From the cell containing the given text, extract its center point as [X, Y] coordinate. 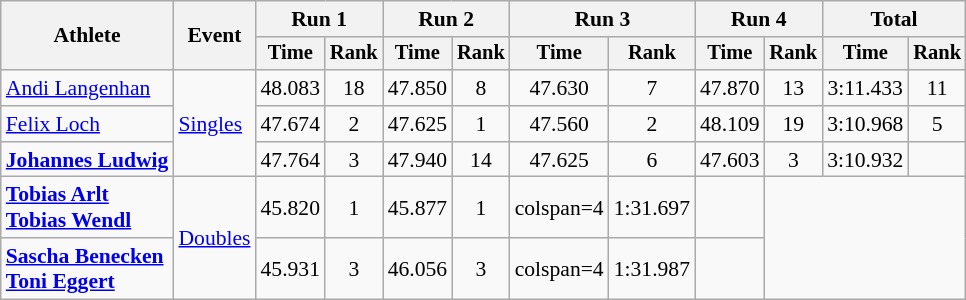
Run 2 [446, 19]
46.056 [418, 268]
45.931 [290, 268]
13 [794, 88]
5 [937, 124]
47.850 [418, 88]
47.603 [730, 160]
14 [481, 160]
45.877 [418, 208]
Andi Langenhan [88, 88]
45.820 [290, 208]
7 [652, 88]
1:31.697 [652, 208]
48.109 [730, 124]
18 [354, 88]
8 [481, 88]
11 [937, 88]
Tobias ArltTobias Wendl [88, 208]
Doubles [214, 238]
48.083 [290, 88]
Run 1 [320, 19]
6 [652, 160]
Sascha BeneckenToni Eggert [88, 268]
Johannes Ludwig [88, 160]
Total [894, 19]
Run 4 [758, 19]
19 [794, 124]
Run 3 [602, 19]
47.560 [560, 124]
47.940 [418, 160]
1:31.987 [652, 268]
Singles [214, 124]
47.630 [560, 88]
3:10.968 [865, 124]
Felix Loch [88, 124]
Event [214, 36]
47.674 [290, 124]
Athlete [88, 36]
47.870 [730, 88]
3:11.433 [865, 88]
47.764 [290, 160]
3:10.932 [865, 160]
